Identify which cell holds the provided text, then report its (X, Y) central coordinate. 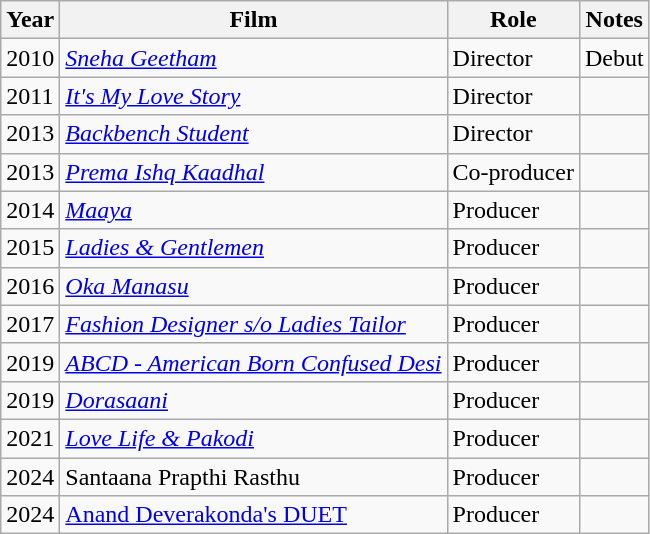
2021 (30, 438)
Co-producer (513, 172)
Notes (614, 20)
Prema Ishq Kaadhal (254, 172)
Sneha Geetham (254, 58)
Santaana Prapthi Rasthu (254, 477)
2016 (30, 286)
Dorasaani (254, 400)
2017 (30, 324)
Year (30, 20)
Role (513, 20)
ABCD - American Born Confused Desi (254, 362)
Fashion Designer s/o Ladies Tailor (254, 324)
Love Life & Pakodi (254, 438)
2010 (30, 58)
Film (254, 20)
2014 (30, 210)
Oka Manasu (254, 286)
It's My Love Story (254, 96)
Backbench Student (254, 134)
Anand Deverakonda's DUET (254, 515)
Maaya (254, 210)
Ladies & Gentlemen (254, 248)
2015 (30, 248)
2011 (30, 96)
Debut (614, 58)
